For the text-containing cell, return its midpoint in (X, Y) coordinate format. 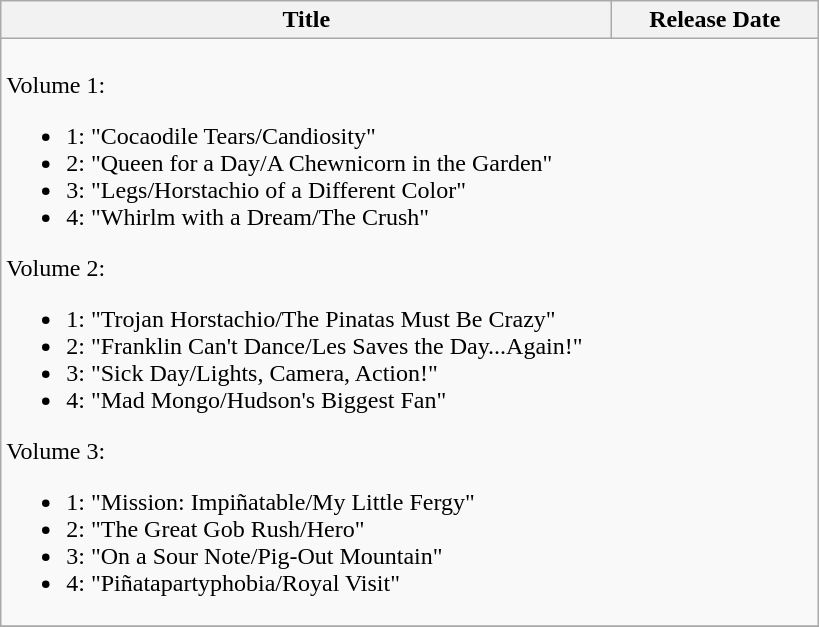
Title (306, 20)
Release Date (715, 20)
